Extract the [x, y] coordinate from the center of the cell holding the provided text.  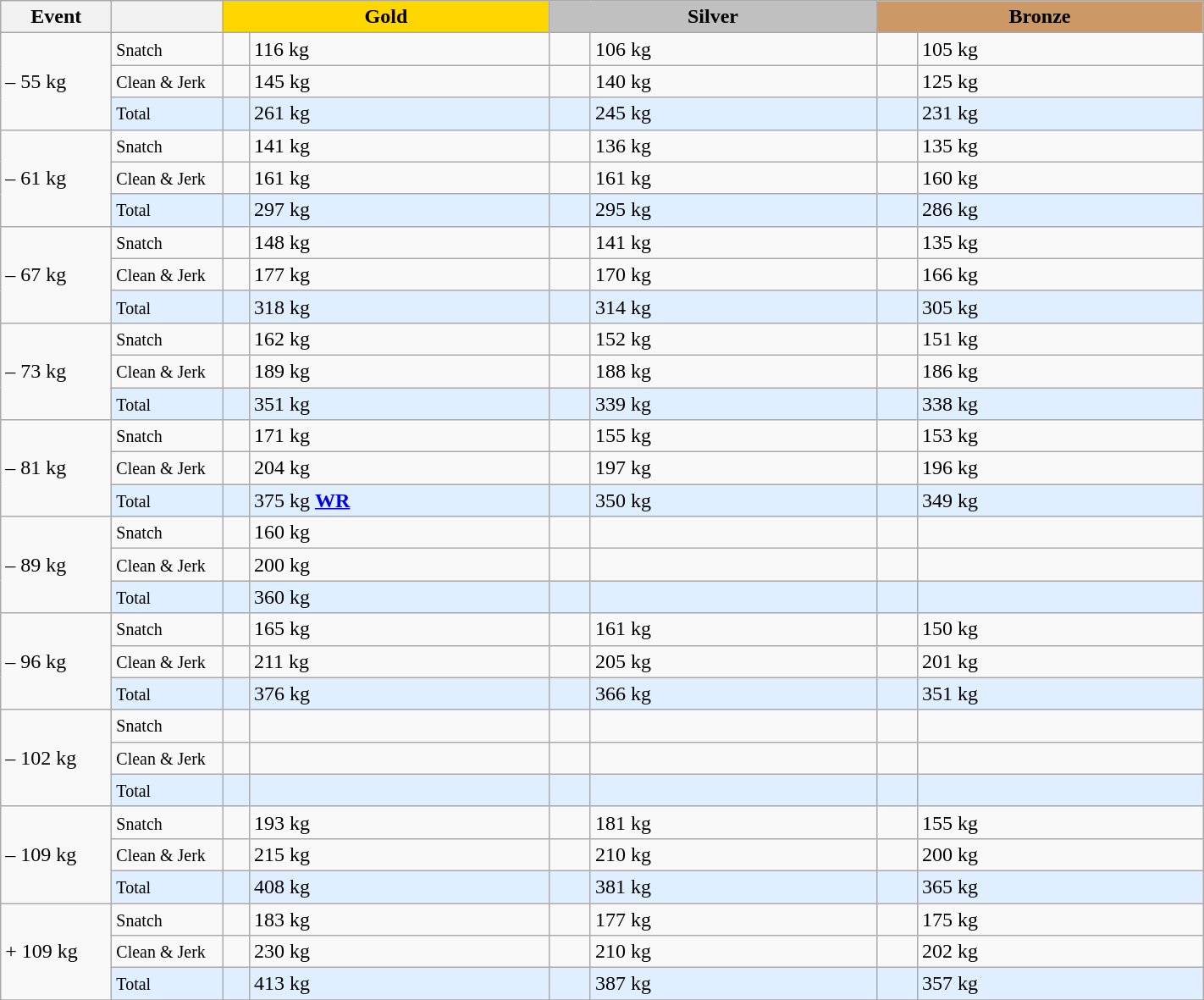
148 kg [400, 242]
365 kg [1060, 887]
350 kg [733, 500]
189 kg [400, 371]
360 kg [400, 597]
162 kg [400, 339]
245 kg [733, 113]
– 96 kg [56, 661]
314 kg [733, 307]
387 kg [733, 984]
151 kg [1060, 339]
– 89 kg [56, 565]
153 kg [1060, 436]
– 55 kg [56, 81]
318 kg [400, 307]
186 kg [1060, 371]
– 73 kg [56, 371]
376 kg [400, 693]
188 kg [733, 371]
305 kg [1060, 307]
– 109 kg [56, 854]
193 kg [400, 822]
375 kg WR [400, 500]
211 kg [400, 661]
– 102 kg [56, 758]
150 kg [1060, 629]
381 kg [733, 887]
125 kg [1060, 81]
183 kg [400, 919]
– 67 kg [56, 274]
165 kg [400, 629]
202 kg [1060, 952]
152 kg [733, 339]
116 kg [400, 49]
136 kg [733, 146]
230 kg [400, 952]
145 kg [400, 81]
261 kg [400, 113]
166 kg [1060, 274]
170 kg [733, 274]
– 81 kg [56, 468]
Event [56, 17]
106 kg [733, 49]
349 kg [1060, 500]
175 kg [1060, 919]
204 kg [400, 468]
Silver [713, 17]
105 kg [1060, 49]
297 kg [400, 210]
231 kg [1060, 113]
197 kg [733, 468]
366 kg [733, 693]
201 kg [1060, 661]
205 kg [733, 661]
196 kg [1060, 468]
Gold [386, 17]
+ 109 kg [56, 951]
295 kg [733, 210]
Bronze [1040, 17]
286 kg [1060, 210]
338 kg [1060, 404]
171 kg [400, 436]
215 kg [400, 854]
181 kg [733, 822]
140 kg [733, 81]
357 kg [1060, 984]
339 kg [733, 404]
413 kg [400, 984]
408 kg [400, 887]
– 61 kg [56, 178]
